Extract the [x, y] coordinate from the center of the cell holding the provided text.  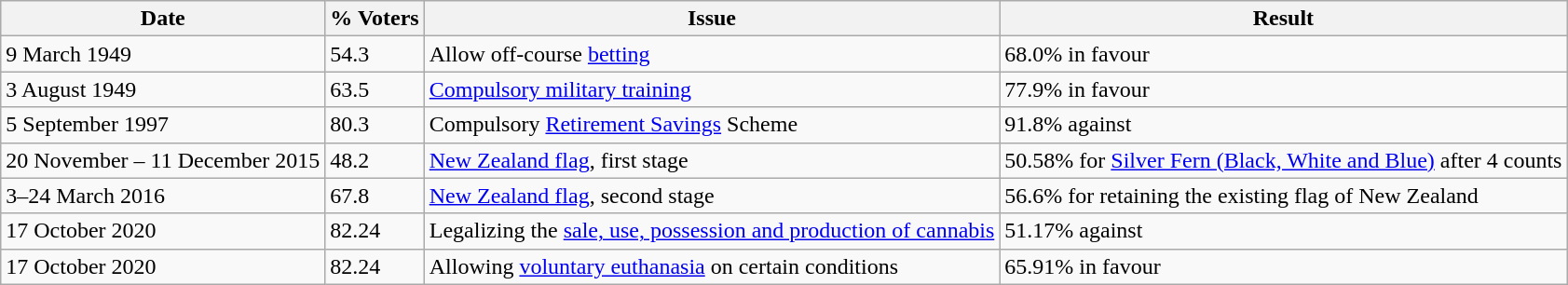
New Zealand flag, first stage [712, 160]
% Voters [375, 19]
65.91% in favour [1284, 266]
Result [1284, 19]
51.17% against [1284, 231]
3 August 1949 [163, 89]
63.5 [375, 89]
68.0% in favour [1284, 54]
5 September 1997 [163, 125]
54.3 [375, 54]
50.58% for Silver Fern (Black, White and Blue) after 4 counts [1284, 160]
Legalizing the sale, use, possession and production of cannabis [712, 231]
Date [163, 19]
48.2 [375, 160]
20 November – 11 December 2015 [163, 160]
Issue [712, 19]
91.8% against [1284, 125]
56.6% for retaining the existing flag of New Zealand [1284, 196]
Compulsory military training [712, 89]
80.3 [375, 125]
3–24 March 2016 [163, 196]
Allowing voluntary euthanasia on certain conditions [712, 266]
Allow off-course betting [712, 54]
77.9% in favour [1284, 89]
9 March 1949 [163, 54]
67.8 [375, 196]
New Zealand flag, second stage [712, 196]
Compulsory Retirement Savings Scheme [712, 125]
